Return [X, Y] of the center of cell containing provided text 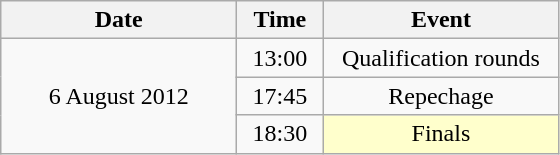
17:45 [280, 96]
13:00 [280, 58]
Event [441, 20]
Time [280, 20]
18:30 [280, 134]
Finals [441, 134]
Repechage [441, 96]
Qualification rounds [441, 58]
Date [119, 20]
6 August 2012 [119, 96]
